Scan for the cell matching the given text and deliver its [X, Y] coordinate at center. 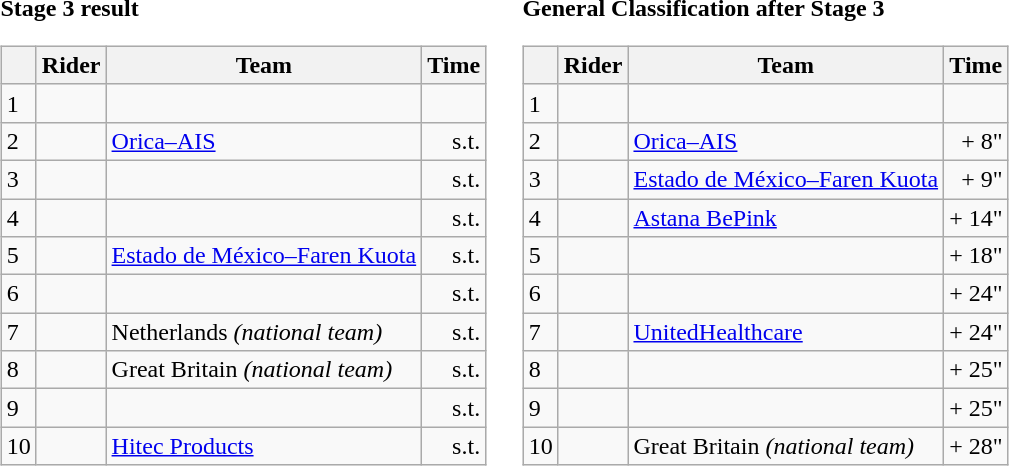
UnitedHealthcare [786, 332]
+ 28" [976, 446]
Hitec Products [264, 446]
+ 9" [976, 179]
+ 18" [976, 256]
+ 14" [976, 217]
Astana BePink [786, 217]
+ 8" [976, 141]
Netherlands (national team) [264, 332]
